Search for the cell housing the specified text and yield its (x, y) center coordinate. 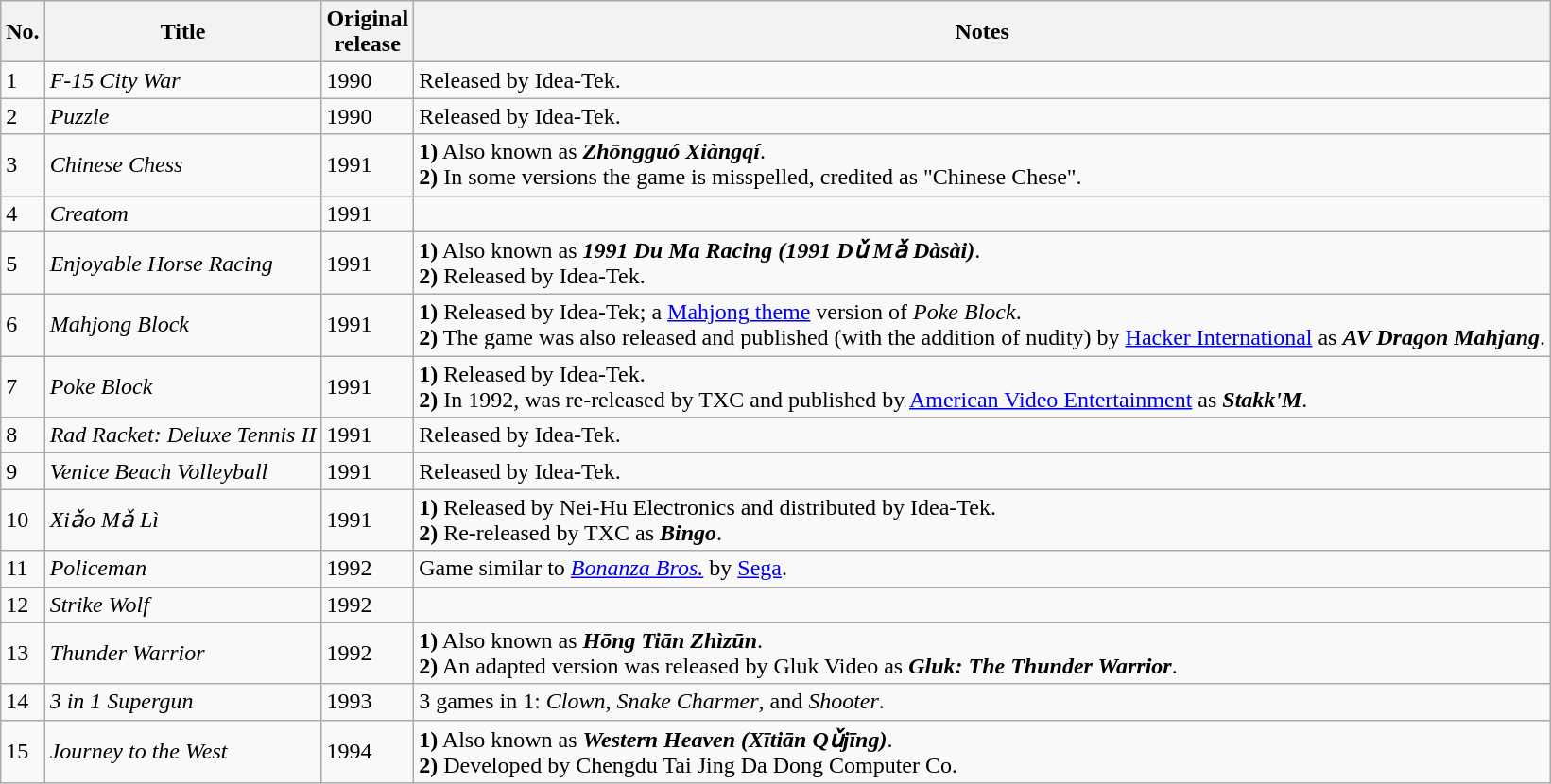
2 (23, 116)
9 (23, 471)
Chinese Chess (183, 164)
13 (23, 654)
Poke Block (183, 387)
6 (23, 325)
3 games in 1: Clown, Snake Charmer, and Shooter. (983, 702)
Strike Wolf (183, 605)
Title (183, 32)
10 (23, 520)
11 (23, 569)
Policeman (183, 569)
Enjoyable Horse Racing (183, 263)
Creatom (183, 213)
1) Released by Idea-Tek.2) In 1992, was re-released by TXC and published by American Video Entertainment as Stakk'M. (983, 387)
1993 (368, 702)
Notes (983, 32)
Xiǎo Mǎ Lì (183, 520)
1) Also known as 1991 Du Ma Racing (1991 Dǔ Mǎ Dàsài).2) Released by Idea-Tek. (983, 263)
No. (23, 32)
Rad Racket: Deluxe Tennis II (183, 435)
7 (23, 387)
8 (23, 435)
12 (23, 605)
14 (23, 702)
Journey to the West (183, 752)
1) Released by Nei-Hu Electronics and distributed by Idea-Tek.2) Re-released by TXC as Bingo. (983, 520)
1) Also known as Zhōngguó Xiàngqí.2) In some versions the game is misspelled, credited as "Chinese Chese". (983, 164)
3 (23, 164)
1 (23, 80)
4 (23, 213)
5 (23, 263)
Puzzle (183, 116)
Mahjong Block (183, 325)
F-15 City War (183, 80)
1) Also known as Western Heaven (Xītiān Qǔjīng).2) Developed by Chengdu Tai Jing Da Dong Computer Co. (983, 752)
1) Also known as Hōng Tiān Zhìzūn.2) An adapted version was released by Gluk Video as Gluk: The Thunder Warrior. (983, 654)
15 (23, 752)
Thunder Warrior (183, 654)
Venice Beach Volleyball (183, 471)
1994 (368, 752)
Originalrelease (368, 32)
3 in 1 Supergun (183, 702)
Game similar to Bonanza Bros. by Sega. (983, 569)
